Output the [x, y] coordinate of the center of the cell containing the given text.  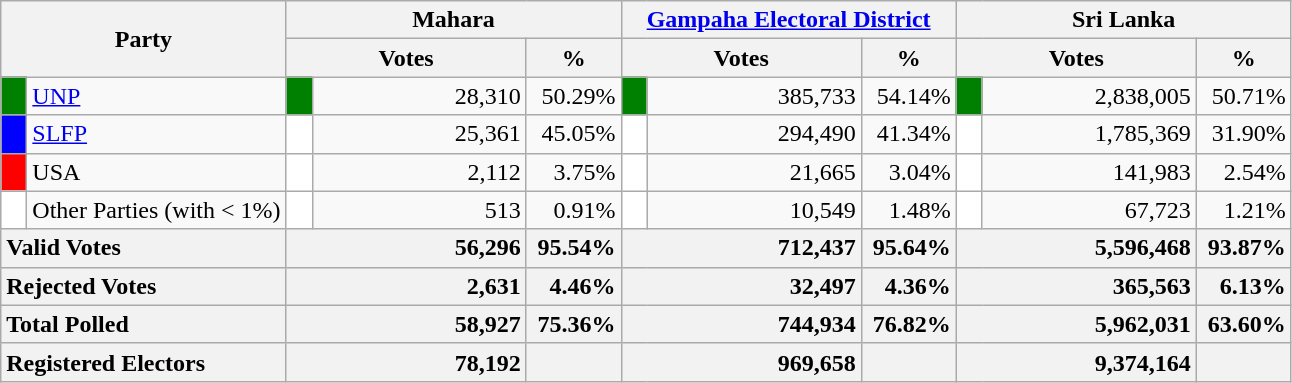
Registered Electors [144, 362]
56,296 [406, 248]
744,934 [741, 324]
294,490 [754, 134]
5,596,468 [1076, 248]
21,665 [754, 172]
32,497 [741, 286]
95.54% [574, 248]
58,927 [406, 324]
4.36% [908, 286]
141,983 [1089, 172]
93.87% [1244, 248]
Other Parties (with < 1%) [156, 210]
Party [144, 39]
3.75% [574, 172]
2,631 [406, 286]
10,549 [754, 210]
6.13% [1244, 286]
3.04% [908, 172]
41.34% [908, 134]
78,192 [406, 362]
513 [419, 210]
2,838,005 [1089, 96]
USA [156, 172]
9,374,164 [1076, 362]
712,437 [741, 248]
50.71% [1244, 96]
2.54% [1244, 172]
Gampaha Electoral District [788, 20]
50.29% [574, 96]
Rejected Votes [144, 286]
1.21% [1244, 210]
63.60% [1244, 324]
1,785,369 [1089, 134]
31.90% [1244, 134]
365,563 [1076, 286]
28,310 [419, 96]
45.05% [574, 134]
76.82% [908, 324]
Sri Lanka [1124, 20]
67,723 [1089, 210]
385,733 [754, 96]
Mahara [454, 20]
5,962,031 [1076, 324]
Total Polled [144, 324]
UNP [156, 96]
1.48% [908, 210]
95.64% [908, 248]
0.91% [574, 210]
Valid Votes [144, 248]
SLFP [156, 134]
75.36% [574, 324]
969,658 [741, 362]
2,112 [419, 172]
54.14% [908, 96]
4.46% [574, 286]
25,361 [419, 134]
